Output the [x, y] coordinate of the center of the cell containing the given text.  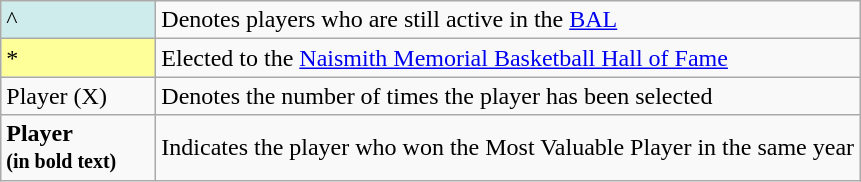
Player (X) [78, 96]
^ [78, 20]
Denotes players who are still active in the BAL [508, 20]
Elected to the Naismith Memorial Basketball Hall of Fame [508, 58]
Player(in bold text) [78, 148]
Indicates the player who won the Most Valuable Player in the same year [508, 148]
* [78, 58]
Denotes the number of times the player has been selected [508, 96]
